Locate the cell with the specified text and output its [x, y] center coordinate. 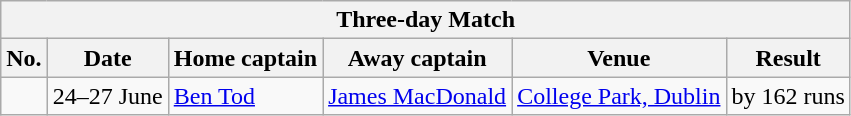
Three-day Match [426, 20]
Ben Tod [245, 96]
by 162 runs [788, 96]
24–27 June [108, 96]
No. [24, 58]
College Park, Dublin [619, 96]
Result [788, 58]
Home captain [245, 58]
James MacDonald [418, 96]
Date [108, 58]
Venue [619, 58]
Away captain [418, 58]
